From the cell containing the given text, extract its center point as (x, y) coordinate. 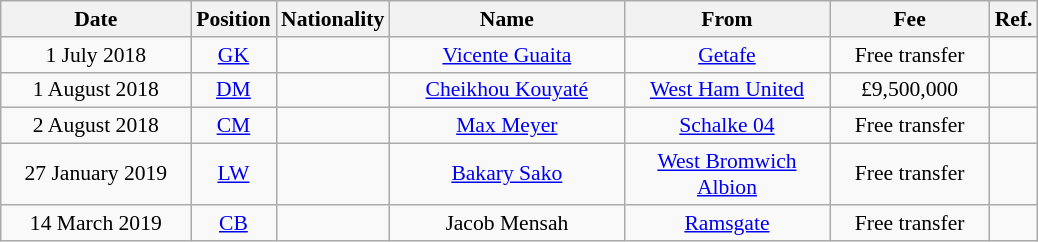
Fee (910, 19)
Nationality (332, 19)
1 August 2018 (96, 90)
Cheikhou Kouyaté (506, 90)
From (726, 19)
Schalke 04 (726, 126)
Max Meyer (506, 126)
£9,500,000 (910, 90)
West Bromwich Albion (726, 174)
Getafe (726, 55)
Vicente Guaita (506, 55)
1 July 2018 (96, 55)
GK (234, 55)
Jacob Mensah (506, 223)
Position (234, 19)
DM (234, 90)
Date (96, 19)
LW (234, 174)
CM (234, 126)
Ramsgate (726, 223)
27 January 2019 (96, 174)
West Ham United (726, 90)
Name (506, 19)
2 August 2018 (96, 126)
CB (234, 223)
14 March 2019 (96, 223)
Bakary Sako (506, 174)
Ref. (1014, 19)
